Locate the cell with the specified text and output its (x, y) center coordinate. 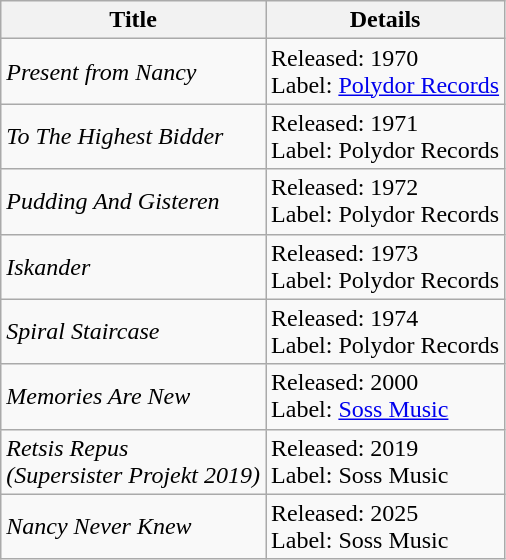
Memories Are New (134, 396)
Pudding And Gisteren (134, 202)
Details (386, 20)
Released: 2019Label: Soss Music (386, 462)
Title (134, 20)
Released: 1974Label: Polydor Records (386, 332)
Retsis Repus(Supersister Projekt 2019) (134, 462)
Iskander (134, 266)
Released: 1972Label: Polydor Records (386, 202)
Released: 1971Label: Polydor Records (386, 136)
To The Highest Bidder (134, 136)
Released: 1973Label: Polydor Records (386, 266)
Released: 1970Label: Polydor Records (386, 72)
Released: 2025Label: Soss Music (386, 526)
Present from Nancy (134, 72)
Released: 2000Label: Soss Music (386, 396)
Spiral Staircase (134, 332)
Nancy Never Knew (134, 526)
